Provide the (x, y) coordinate of the cell's center where the given text is located.  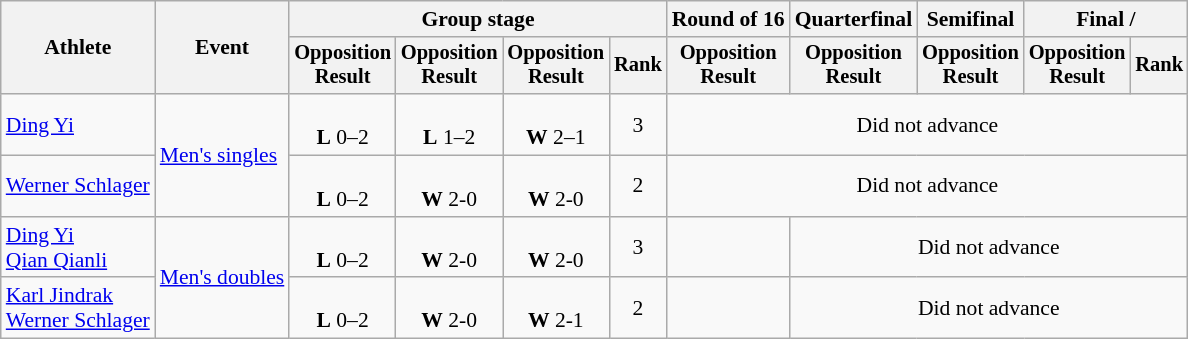
L 1–2 (450, 124)
Round of 16 (728, 19)
Quarterfinal (854, 19)
Semifinal (970, 19)
Athlete (78, 48)
Werner Schlager (78, 186)
Men's singles (222, 155)
Karl JindrakWerner Schlager (78, 308)
W 2–1 (556, 124)
Ding YiQian Qianli (78, 248)
Ding Yi (78, 124)
Group stage (478, 19)
Men's doubles (222, 278)
Final / (1106, 19)
W 2-1 (556, 308)
Event (222, 48)
